Return (x, y) of the center of cell containing provided text 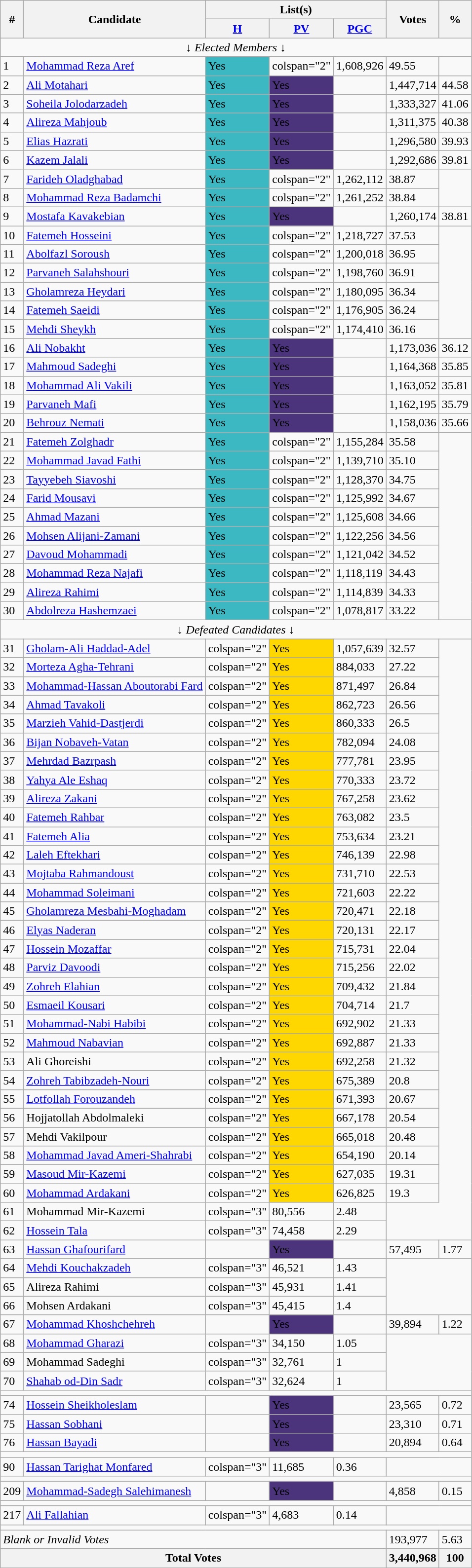
1,125,992 (359, 498)
21.84 (413, 986)
Mohammad Mir-Kazemi (115, 1212)
Mohsen Ardakani (115, 1306)
PGC (359, 29)
4,683 (302, 1515)
80,556 (302, 1212)
1,164,368 (413, 367)
Mahmoud Nabavian (115, 1043)
Esmaeil Kousari (115, 1005)
100 (455, 1558)
1,180,095 (359, 292)
22.17 (413, 930)
36.95 (413, 254)
1,296,580 (413, 141)
2.29 (359, 1231)
721,603 (359, 893)
Alireza Zakani (115, 798)
51 (12, 1024)
1,158,036 (413, 423)
34.52 (413, 555)
715,731 (359, 949)
Parvaneh Salahshouri (115, 273)
65 (12, 1287)
26.56 (413, 705)
7 (12, 179)
1,128,370 (359, 479)
21 (12, 442)
5 (12, 141)
Soheila Jolodarzadeh (115, 104)
0.36 (359, 1467)
13 (12, 292)
19.31 (413, 1174)
1,163,052 (413, 385)
1,198,760 (359, 273)
38.84 (413, 197)
37 (12, 761)
692,258 (359, 1061)
Mohammad Reza Aref (115, 66)
Mohammad Javad Fathi (115, 460)
35.85 (455, 367)
Farideh Oladghabad (115, 179)
Zohreh Elahian (115, 986)
29 (12, 592)
36.34 (413, 292)
704,714 (359, 1005)
45,931 (302, 1287)
↓ Elected Members ↓ (236, 47)
6 (12, 160)
24.08 (413, 742)
Marzieh Vahid-Dastjerdi (115, 723)
# (12, 19)
4,858 (413, 1491)
Laleh Eftekhari (115, 855)
2.48 (359, 1212)
Mehdi Kouchakzadeh (115, 1268)
Mohammad Ardakani (115, 1193)
16 (12, 348)
15 (12, 329)
34.33 (413, 592)
Mohammad-Nabi Habibi (115, 1024)
57 (12, 1136)
Mohammad Reza Badamchi (115, 197)
35.79 (455, 404)
23.21 (413, 836)
Abolfazl Soroush (115, 254)
38 (12, 780)
2 (12, 85)
12 (12, 273)
1.77 (455, 1249)
9 (12, 216)
Shahab od-Din Sadr (115, 1381)
Mohammad-Hassan Aboutorabi Fard (115, 686)
Ali Fallahian (115, 1515)
20.67 (413, 1099)
Fatemeh Zolghadr (115, 442)
20.14 (413, 1156)
36.12 (455, 348)
1,447,714 (413, 85)
767,258 (359, 798)
Mostafa Kavakebian (115, 216)
Farid Mousavi (115, 498)
61 (12, 1212)
40.38 (455, 122)
27 (12, 555)
671,393 (359, 1099)
34.43 (413, 573)
3,440,968 (413, 1558)
1.43 (359, 1268)
Candidate (115, 19)
5.63 (455, 1539)
H (237, 29)
1,311,375 (413, 122)
19 (12, 404)
26 (12, 535)
23.62 (413, 798)
Mohammad Reza Najafi (115, 573)
10 (12, 235)
76 (12, 1443)
1.4 (359, 1306)
74,458 (302, 1231)
753,634 (359, 836)
% (455, 19)
35.81 (455, 385)
Ali Ghoreishi (115, 1061)
Mehrdad Bazrpash (115, 761)
11 (12, 254)
17 (12, 367)
20.54 (413, 1118)
49.55 (413, 66)
23.5 (413, 817)
Total Votes (194, 1558)
24 (12, 498)
55 (12, 1099)
Mohsen Alijani-Zamani (115, 535)
Blank or Invalid Votes (194, 1539)
↓ Defeated Candidates ↓ (236, 630)
Hassan Sobhani (115, 1423)
709,432 (359, 986)
20.48 (413, 1136)
32.57 (413, 648)
75 (12, 1423)
34.75 (413, 479)
20 (12, 423)
36.16 (413, 329)
Zohreh Tabibzadeh-Nouri (115, 1080)
Ali Motahari (115, 85)
782,094 (359, 742)
1,608,926 (359, 66)
Mohammad Sadeghi (115, 1362)
58 (12, 1156)
32,624 (302, 1381)
26.5 (413, 723)
731,710 (359, 874)
62 (12, 1231)
746,139 (359, 855)
692,887 (359, 1043)
1,155,284 (359, 442)
1.22 (455, 1324)
47 (12, 949)
Tayyebeh Siavoshi (115, 479)
Mohammad-Sadegh Salehimanesh (115, 1491)
Davoud Mohammadi (115, 555)
Hossein Sheikholeslam (115, 1405)
Parviz Davoodi (115, 968)
667,178 (359, 1118)
1,114,839 (359, 592)
0.71 (455, 1423)
Behrouz Nemati (115, 423)
Gholam-Ali Haddad-Adel (115, 648)
33.22 (413, 611)
22.98 (413, 855)
627,035 (359, 1174)
Elias Hazrati (115, 141)
34.67 (413, 498)
Hassan Ghafourifard (115, 1249)
715,256 (359, 968)
1,125,608 (359, 517)
22.04 (413, 949)
53 (12, 1061)
Mohammad Soleimani (115, 893)
32 (12, 667)
1,118,119 (359, 573)
Lotfollah Forouzandeh (115, 1099)
22.22 (413, 893)
38.81 (455, 216)
14 (12, 310)
Ali Nobakht (115, 348)
69 (12, 1362)
23,310 (413, 1423)
59 (12, 1174)
36 (12, 742)
777,781 (359, 761)
39,894 (413, 1324)
Hossein Mozaffar (115, 949)
66 (12, 1306)
54 (12, 1080)
1,176,905 (359, 310)
1,262,112 (359, 179)
Gholamreza Heydari (115, 292)
25 (12, 517)
36.91 (413, 273)
68 (12, 1343)
33 (12, 686)
42 (12, 855)
34.56 (413, 535)
Fatemeh Alia (115, 836)
22.18 (413, 911)
List(s) (296, 10)
50 (12, 1005)
0.14 (359, 1515)
1.05 (359, 1343)
665,018 (359, 1136)
63 (12, 1249)
Fatemeh Hosseini (115, 235)
35.10 (413, 460)
45 (12, 911)
21.32 (413, 1061)
Parvaneh Mafi (115, 404)
37.53 (413, 235)
Hojjatollah Abdolmaleki (115, 1118)
49 (12, 986)
4 (12, 122)
Mojtaba Rahmandoust (115, 874)
34 (12, 705)
Abdolreza Hashemzaei (115, 611)
39.93 (455, 141)
Yahya Ale Eshaq (115, 780)
32,761 (302, 1362)
8 (12, 197)
43 (12, 874)
Alireza Mahjoub (115, 122)
Hassan Bayadi (115, 1443)
675,389 (359, 1080)
67 (12, 1324)
74 (12, 1405)
1,078,817 (359, 611)
692,902 (359, 1024)
1,174,410 (359, 329)
39.81 (455, 160)
1,122,256 (359, 535)
1,173,036 (413, 348)
23.95 (413, 761)
40 (12, 817)
626,825 (359, 1193)
1,139,710 (359, 460)
763,082 (359, 817)
654,190 (359, 1156)
20,894 (413, 1443)
PV (302, 29)
1,260,174 (413, 216)
Mehdi Vakilpour (115, 1136)
Votes (413, 19)
23.72 (413, 780)
209 (12, 1491)
Ahmad Mazani (115, 517)
1,292,686 (413, 160)
46,521 (302, 1268)
871,497 (359, 686)
862,723 (359, 705)
52 (12, 1043)
720,471 (359, 911)
Mohammad Javad Ameri-Shahrabi (115, 1156)
35.58 (413, 442)
0.64 (455, 1443)
Mohammad Ali Vakili (115, 385)
Fatemeh Rahbar (115, 817)
Bijan Nobaveh-Vatan (115, 742)
1.41 (359, 1287)
38.87 (413, 179)
90 (12, 1467)
Elyas Naderan (115, 930)
Mohammad Gharazi (115, 1343)
35.66 (455, 423)
18 (12, 385)
11,685 (302, 1467)
31 (12, 648)
Morteza Agha-Tehrani (115, 667)
1,121,042 (359, 555)
46 (12, 930)
1,333,327 (413, 104)
19.3 (413, 1193)
28 (12, 573)
64 (12, 1268)
21.7 (413, 1005)
193,977 (413, 1539)
Kazem Jalali (115, 160)
Fatemeh Saeidi (115, 310)
22 (12, 460)
70 (12, 1381)
Gholamreza Mesbahi-Moghadam (115, 911)
Hassan Tarighat Monfared (115, 1467)
860,333 (359, 723)
23 (12, 479)
22.53 (413, 874)
Masoud Mir-Kazemi (115, 1174)
34,150 (302, 1343)
41.06 (455, 104)
1,057,639 (359, 648)
23,565 (413, 1405)
3 (12, 104)
44 (12, 893)
217 (12, 1515)
0.15 (455, 1491)
770,333 (359, 780)
36.24 (413, 310)
Mahmoud Sadeghi (115, 367)
Hossein Tala (115, 1231)
1,218,727 (359, 235)
27.22 (413, 667)
1,162,195 (413, 404)
0.72 (455, 1405)
884,033 (359, 667)
60 (12, 1193)
20.8 (413, 1080)
1,261,252 (359, 197)
1,200,018 (359, 254)
30 (12, 611)
48 (12, 968)
41 (12, 836)
Mehdi Sheykh (115, 329)
Ahmad Tavakoli (115, 705)
45,415 (302, 1306)
26.84 (413, 686)
44.58 (455, 85)
56 (12, 1118)
Mohammad Khoshchehreh (115, 1324)
34.66 (413, 517)
57,495 (413, 1249)
720,131 (359, 930)
39 (12, 798)
35 (12, 723)
22.02 (413, 968)
